Find where the given text appears and provide that cell's center as [X, Y] coordinate. 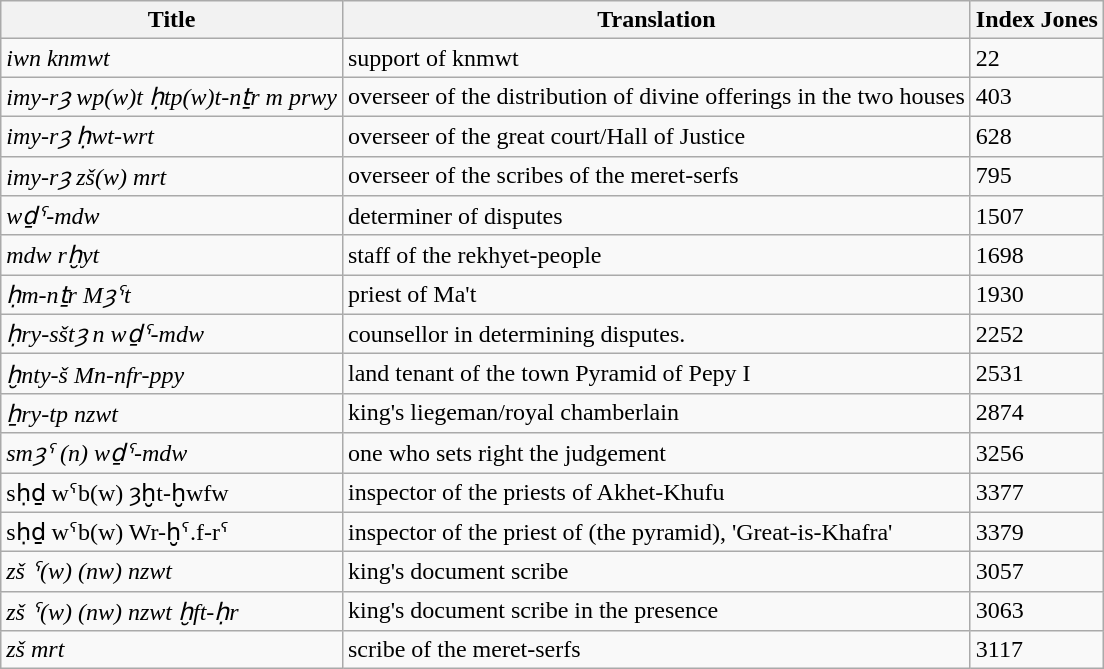
ḥm-nṯr Mȝˁt [172, 295]
sḥḏ wˁb(w) Wr-ḫˁ.f-rˁ [172, 532]
628 [1036, 136]
2252 [1036, 334]
overseer of the distribution of divine offerings in the two houses [656, 97]
wḏˁ-mdw [172, 216]
22 [1036, 58]
staff of the rekhyet-people [656, 255]
1507 [1036, 216]
overseer of the scribes of the meret-serfs [656, 176]
3117 [1036, 650]
scribe of the meret-serfs [656, 650]
1930 [1036, 295]
795 [1036, 176]
smȝˁ (n) wḏˁ-mdw [172, 453]
sḥḏ wˁb(w) ȝḫt-ḫwfw [172, 492]
3057 [1036, 572]
1698 [1036, 255]
land tenant of the town Pyramid of Pepy I [656, 374]
3256 [1036, 453]
ḫnty-š Mn-nfr-ppy [172, 374]
2874 [1036, 413]
king's liegeman/royal chamberlain [656, 413]
priest of Ma't [656, 295]
Translation [656, 20]
overseer of the great court/Hall of Justice [656, 136]
Index Jones [1036, 20]
zš ˁ(w) (nw) nzwt ḫft-ḥr [172, 611]
3063 [1036, 611]
king's document scribe [656, 572]
ẖry-tp nzwt [172, 413]
imy-rȝ wp(w)t ḥtp(w)t-nṯr m prwy [172, 97]
inspector of the priest of (the pyramid), 'Great-is-Khafra' [656, 532]
one who sets right the judgement [656, 453]
king's document scribe in the presence [656, 611]
3379 [1036, 532]
403 [1036, 97]
counsellor in determining disputes. [656, 334]
support of knmwt [656, 58]
imy-rȝ zš(w) mrt [172, 176]
zš ˁ(w) (nw) nzwt [172, 572]
imy-rȝ ḥwt-wrt [172, 136]
determiner of disputes [656, 216]
zš mrt [172, 650]
2531 [1036, 374]
3377 [1036, 492]
mdw rḫyt [172, 255]
iwn knmwt [172, 58]
ḥry-sštȝ n wḏˁ-mdw [172, 334]
Title [172, 20]
inspector of the priests of Akhet-Khufu [656, 492]
